Provide the (x, y) coordinate of the cell's center where the given text is located.  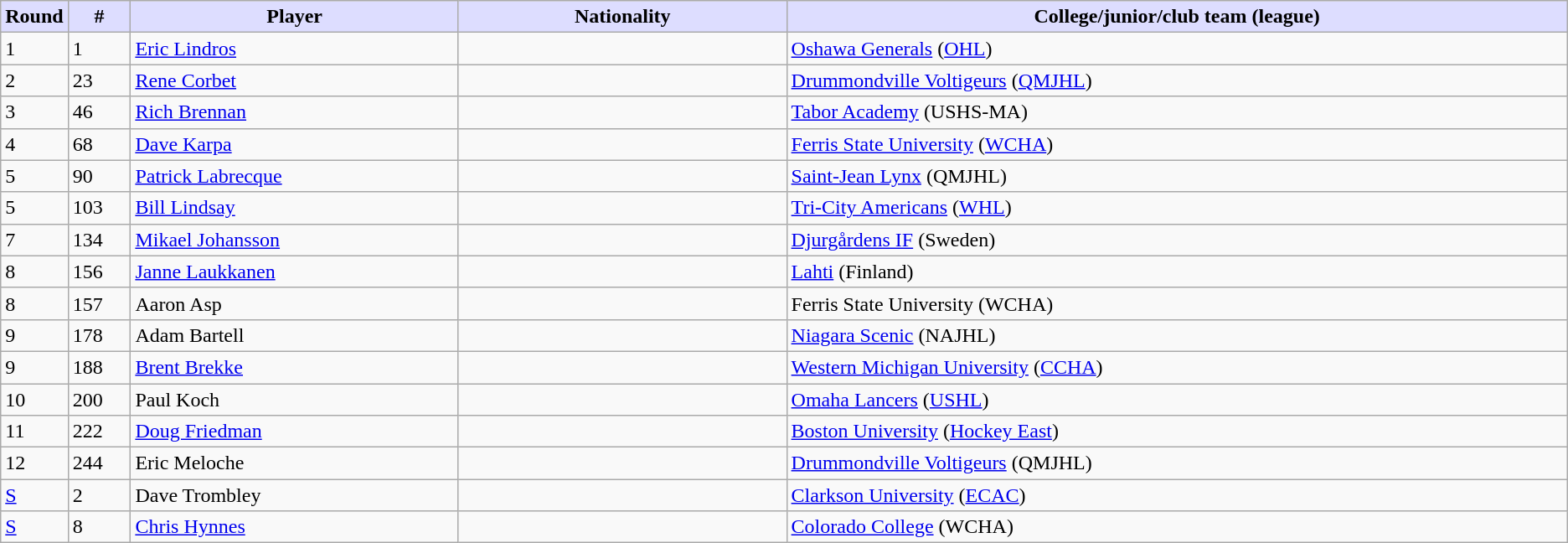
Rene Corbet (295, 80)
90 (99, 176)
Aaron Asp (295, 303)
Clarkson University (ECAC) (1177, 495)
Rich Brennan (295, 112)
Eric Meloche (295, 463)
Tabor Academy (USHS-MA) (1177, 112)
Nationality (622, 17)
Oshawa Generals (OHL) (1177, 49)
Janne Laukkanen (295, 271)
Eric Lindros (295, 49)
4 (34, 144)
Paul Koch (295, 400)
Chris Hynnes (295, 527)
222 (99, 432)
134 (99, 240)
10 (34, 400)
188 (99, 367)
157 (99, 303)
244 (99, 463)
11 (34, 432)
Player (295, 17)
Adam Bartell (295, 335)
7 (34, 240)
Western Michigan University (CCHA) (1177, 367)
Brent Brekke (295, 367)
Colorado College (WCHA) (1177, 527)
12 (34, 463)
Lahti (Finland) (1177, 271)
Niagara Scenic (NAJHL) (1177, 335)
23 (99, 80)
3 (34, 112)
Dave Trombley (295, 495)
Round (34, 17)
College/junior/club team (league) (1177, 17)
103 (99, 208)
156 (99, 271)
Bill Lindsay (295, 208)
Patrick Labrecque (295, 176)
Boston University (Hockey East) (1177, 432)
68 (99, 144)
Djurgårdens IF (Sweden) (1177, 240)
Doug Friedman (295, 432)
# (99, 17)
Dave Karpa (295, 144)
Tri-City Americans (WHL) (1177, 208)
46 (99, 112)
200 (99, 400)
Saint-Jean Lynx (QMJHL) (1177, 176)
178 (99, 335)
Omaha Lancers (USHL) (1177, 400)
Mikael Johansson (295, 240)
